Scan for the cell matching the given text and deliver its [X, Y] coordinate at center. 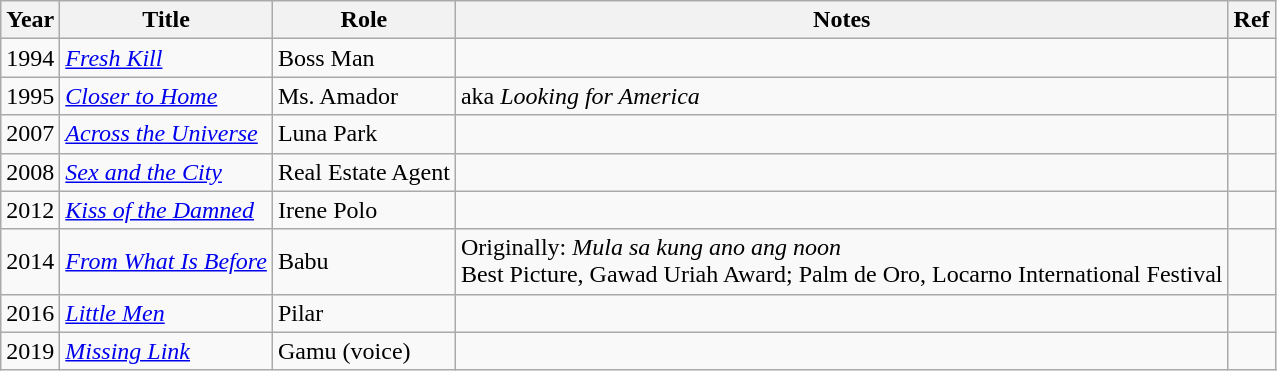
Closer to Home [166, 96]
2014 [30, 262]
Fresh Kill [166, 58]
Babu [364, 262]
2007 [30, 134]
Real Estate Agent [364, 172]
Role [364, 20]
Missing Link [166, 351]
Little Men [166, 313]
Ms. Amador [364, 96]
2008 [30, 172]
2012 [30, 210]
Across the Universe [166, 134]
2016 [30, 313]
Ref [1252, 20]
Luna Park [364, 134]
Irene Polo [364, 210]
Gamu (voice) [364, 351]
From What Is Before [166, 262]
1995 [30, 96]
Kiss of the Damned [166, 210]
2019 [30, 351]
Sex and the City [166, 172]
Notes [842, 20]
Title [166, 20]
Originally: Mula sa kung ano ang noonBest Picture, Gawad Uriah Award; Palm de Oro, Locarno International Festival [842, 262]
1994 [30, 58]
Pilar [364, 313]
Boss Man [364, 58]
Year [30, 20]
aka Looking for America [842, 96]
